Pinpoint the cell where the given text exists, returning its [x, y] midpoint coordinate. 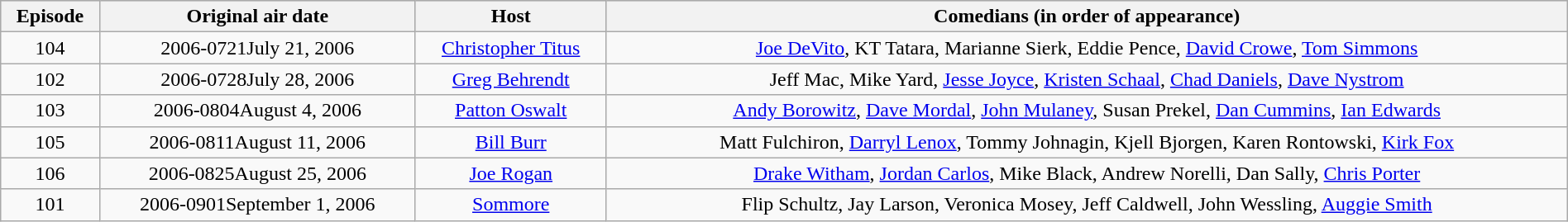
103 [50, 111]
2006-0721July 21, 2006 [257, 48]
Original air date [257, 17]
2006-0825August 25, 2006 [257, 173]
Drake Witham, Jordan Carlos, Mike Black, Andrew Norelli, Dan Sally, Chris Porter [1087, 173]
Episode [50, 17]
Christopher Titus [511, 48]
2006-0728July 28, 2006 [257, 79]
Sommore [511, 205]
105 [50, 142]
Matt Fulchiron, Darryl Lenox, Tommy Johnagin, Kjell Bjorgen, Karen Rontowski, Kirk Fox [1087, 142]
2006-0811August 11, 2006 [257, 142]
Joe Rogan [511, 173]
Flip Schultz, Jay Larson, Veronica Mosey, Jeff Caldwell, John Wessling, Auggie Smith [1087, 205]
Patton Oswalt [511, 111]
106 [50, 173]
2006-0804August 4, 2006 [257, 111]
Comedians (in order of appearance) [1087, 17]
Bill Burr [511, 142]
2006-0901September 1, 2006 [257, 205]
Joe DeVito, KT Tatara, Marianne Sierk, Eddie Pence, David Crowe, Tom Simmons [1087, 48]
Andy Borowitz, Dave Mordal, John Mulaney, Susan Prekel, Dan Cummins, Ian Edwards [1087, 111]
Jeff Mac, Mike Yard, Jesse Joyce, Kristen Schaal, Chad Daniels, Dave Nystrom [1087, 79]
102 [50, 79]
Host [511, 17]
Greg Behrendt [511, 79]
104 [50, 48]
101 [50, 205]
